Find where the given text appears and provide that cell's center as [x, y] coordinate. 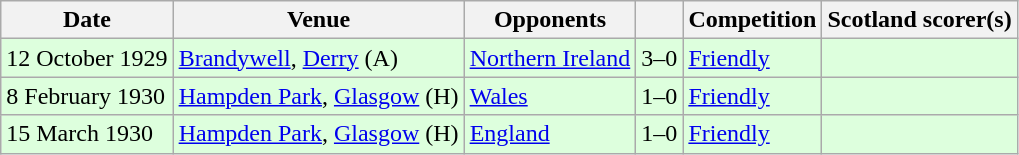
Northern Ireland [550, 58]
12 October 1929 [87, 58]
3–0 [660, 58]
8 February 1930 [87, 96]
Scotland scorer(s) [920, 20]
Brandywell, Derry (A) [318, 58]
Venue [318, 20]
England [550, 134]
Competition [752, 20]
Wales [550, 96]
Opponents [550, 20]
15 March 1930 [87, 134]
Date [87, 20]
